Search for the cell housing the specified text and yield its [X, Y] center coordinate. 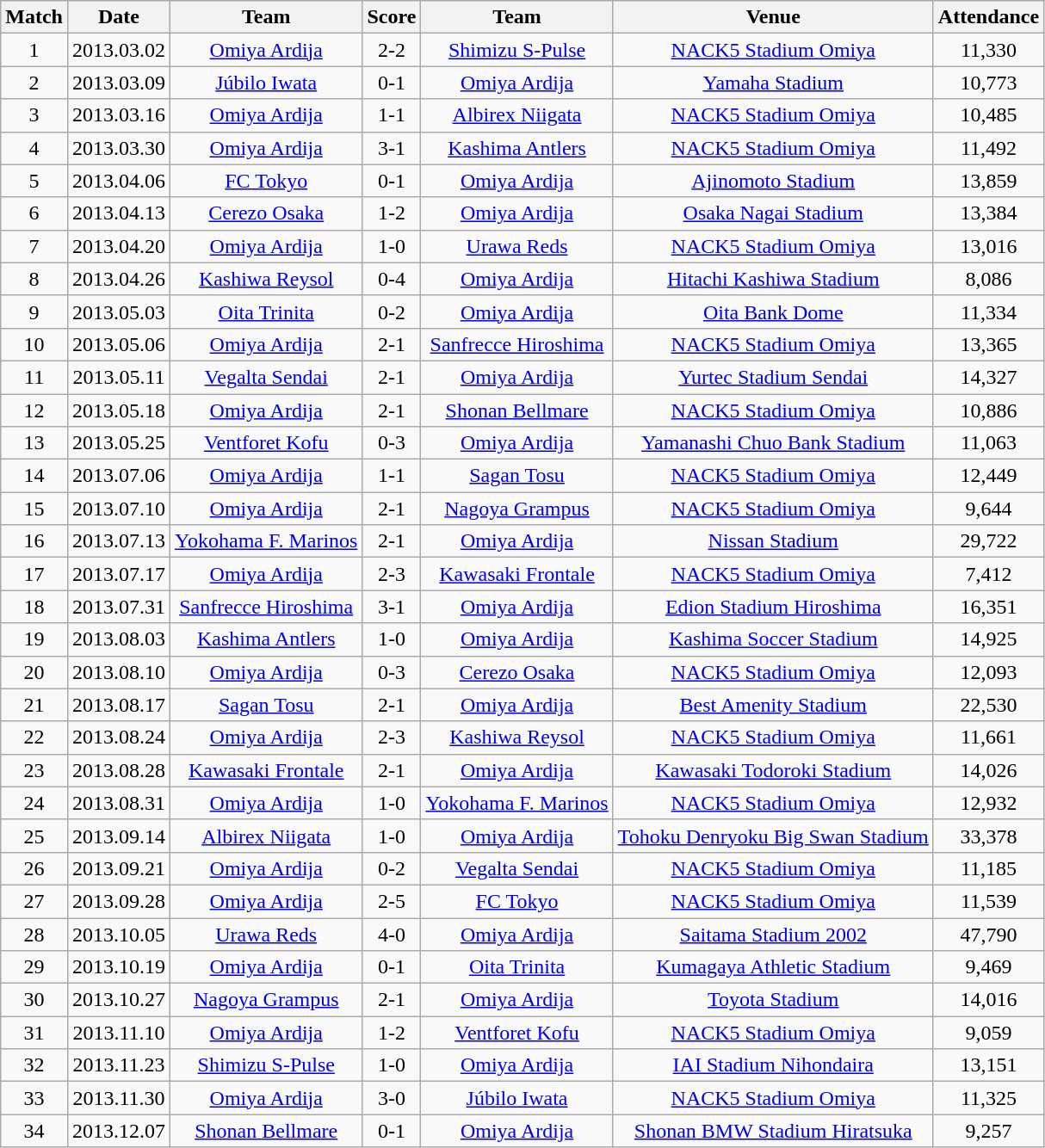
2013.07.17 [119, 574]
2013.07.31 [119, 607]
2013.05.03 [119, 312]
2013.08.28 [119, 770]
26 [34, 868]
17 [34, 574]
2013.05.25 [119, 443]
2013.08.17 [119, 705]
2013.03.16 [119, 115]
Yamanashi Chuo Bank Stadium [773, 443]
33,378 [988, 836]
14,327 [988, 377]
Shonan BMW Stadium Hiratsuka [773, 1131]
47,790 [988, 934]
2013.10.19 [119, 967]
33 [34, 1098]
10 [34, 344]
Ajinomoto Stadium [773, 181]
12,932 [988, 803]
13 [34, 443]
20 [34, 672]
9,469 [988, 967]
12 [34, 410]
30 [34, 1000]
8,086 [988, 279]
14,026 [988, 770]
23 [34, 770]
2013.08.31 [119, 803]
34 [34, 1131]
22,530 [988, 705]
12,093 [988, 672]
6 [34, 213]
2013.07.06 [119, 476]
2013.03.02 [119, 50]
2013.08.24 [119, 738]
Kashima Soccer Stadium [773, 639]
13,384 [988, 213]
Edion Stadium Hiroshima [773, 607]
2013.04.20 [119, 246]
2013.04.13 [119, 213]
Hitachi Kashiwa Stadium [773, 279]
7,412 [988, 574]
4-0 [392, 934]
31 [34, 1033]
2013.08.03 [119, 639]
13,016 [988, 246]
10,773 [988, 83]
16 [34, 541]
24 [34, 803]
3-0 [392, 1098]
2013.03.30 [119, 148]
Saitama Stadium 2002 [773, 934]
32 [34, 1065]
Osaka Nagai Stadium [773, 213]
2013.09.14 [119, 836]
28 [34, 934]
9,059 [988, 1033]
13,365 [988, 344]
15 [34, 509]
2-5 [392, 901]
Tohoku Denryoku Big Swan Stadium [773, 836]
Match [34, 17]
11,185 [988, 868]
27 [34, 901]
Toyota Stadium [773, 1000]
2013.12.07 [119, 1131]
0-4 [392, 279]
2013.11.30 [119, 1098]
2-2 [392, 50]
Yamaha Stadium [773, 83]
2013.07.13 [119, 541]
3 [34, 115]
2013.04.26 [119, 279]
2013.03.09 [119, 83]
29,722 [988, 541]
2013.08.10 [119, 672]
Kumagaya Athletic Stadium [773, 967]
12,449 [988, 476]
13,859 [988, 181]
5 [34, 181]
2013.10.27 [119, 1000]
22 [34, 738]
2013.05.06 [119, 344]
2013.09.28 [119, 901]
2013.11.10 [119, 1033]
Kawasaki Todoroki Stadium [773, 770]
11,492 [988, 148]
1 [34, 50]
Score [392, 17]
10,886 [988, 410]
14,925 [988, 639]
2013.04.06 [119, 181]
Venue [773, 17]
11,539 [988, 901]
Oita Bank Dome [773, 312]
Date [119, 17]
25 [34, 836]
21 [34, 705]
11,325 [988, 1098]
IAI Stadium Nihondaira [773, 1065]
2013.09.21 [119, 868]
11,334 [988, 312]
8 [34, 279]
Yurtec Stadium Sendai [773, 377]
11,661 [988, 738]
9,257 [988, 1131]
29 [34, 967]
13,151 [988, 1065]
11,330 [988, 50]
Best Amenity Stadium [773, 705]
11 [34, 377]
7 [34, 246]
9 [34, 312]
19 [34, 639]
14,016 [988, 1000]
Attendance [988, 17]
9,644 [988, 509]
2013.07.10 [119, 509]
18 [34, 607]
2013.05.11 [119, 377]
2 [34, 83]
2013.10.05 [119, 934]
4 [34, 148]
2013.11.23 [119, 1065]
Nissan Stadium [773, 541]
14 [34, 476]
10,485 [988, 115]
11,063 [988, 443]
2013.05.18 [119, 410]
16,351 [988, 607]
